Locate the cell with the specified text and output its [x, y] center coordinate. 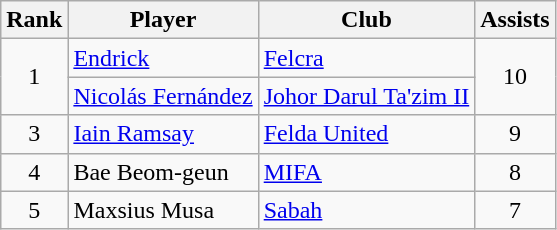
Iain Ramsay [163, 134]
5 [34, 210]
Nicolás Fernández [163, 96]
Maxsius Musa [163, 210]
MIFA [366, 172]
3 [34, 134]
10 [515, 77]
Endrick [163, 58]
Bae Beom-geun [163, 172]
Johor Darul Ta'zim II [366, 96]
8 [515, 172]
Rank [34, 20]
Club [366, 20]
1 [34, 77]
Player [163, 20]
Felda United [366, 134]
Felcra [366, 58]
Sabah [366, 210]
7 [515, 210]
Assists [515, 20]
4 [34, 172]
9 [515, 134]
